Identify which cell holds the provided text, then report its (X, Y) central coordinate. 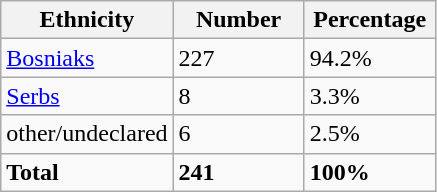
Serbs (87, 96)
227 (238, 58)
3.3% (370, 96)
Ethnicity (87, 20)
2.5% (370, 134)
other/undeclared (87, 134)
Percentage (370, 20)
8 (238, 96)
241 (238, 172)
Number (238, 20)
Bosniaks (87, 58)
6 (238, 134)
Total (87, 172)
94.2% (370, 58)
100% (370, 172)
